Output the [x, y] coordinate of the center of the cell containing the given text.  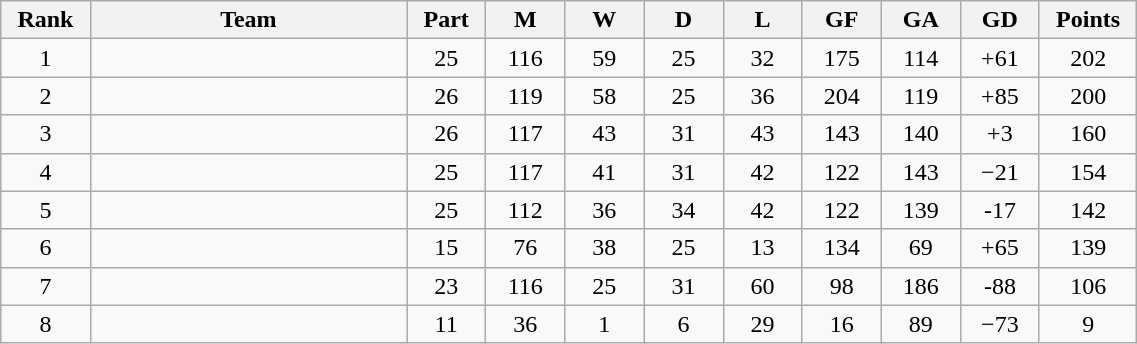
-17 [1000, 210]
202 [1088, 58]
29 [762, 324]
+3 [1000, 134]
−73 [1000, 324]
-88 [1000, 286]
160 [1088, 134]
GF [842, 20]
+65 [1000, 248]
140 [920, 134]
5 [46, 210]
4 [46, 172]
L [762, 20]
38 [604, 248]
34 [684, 210]
15 [446, 248]
114 [920, 58]
−21 [1000, 172]
76 [526, 248]
W [604, 20]
2 [46, 96]
41 [604, 172]
175 [842, 58]
+61 [1000, 58]
89 [920, 324]
13 [762, 248]
32 [762, 58]
23 [446, 286]
Team [248, 20]
186 [920, 286]
+85 [1000, 96]
8 [46, 324]
7 [46, 286]
3 [46, 134]
58 [604, 96]
106 [1088, 286]
16 [842, 324]
Rank [46, 20]
M [526, 20]
142 [1088, 210]
D [684, 20]
200 [1088, 96]
60 [762, 286]
GA [920, 20]
59 [604, 58]
Part [446, 20]
69 [920, 248]
9 [1088, 324]
134 [842, 248]
11 [446, 324]
204 [842, 96]
154 [1088, 172]
98 [842, 286]
Points [1088, 20]
GD [1000, 20]
112 [526, 210]
